Return the (x, y) coordinate for the center point of the cell that contains the specified text.  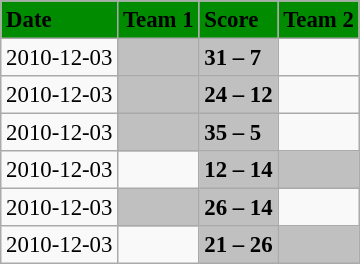
31 – 7 (238, 57)
24 – 12 (238, 95)
Date (60, 20)
Team 1 (158, 20)
Team 2 (318, 20)
26 – 14 (238, 208)
21 – 26 (238, 245)
12 – 14 (238, 170)
35 – 5 (238, 133)
Score (238, 20)
